Detect which cell encompasses the target text, then output its [X, Y] center coordinate. 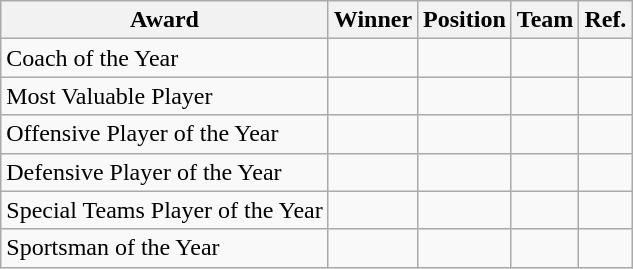
Award [165, 20]
Coach of the Year [165, 58]
Most Valuable Player [165, 96]
Team [545, 20]
Position [465, 20]
Sportsman of the Year [165, 248]
Offensive Player of the Year [165, 134]
Ref. [606, 20]
Special Teams Player of the Year [165, 210]
Winner [372, 20]
Defensive Player of the Year [165, 172]
